Find where the given text appears and provide that cell's center as (x, y) coordinate. 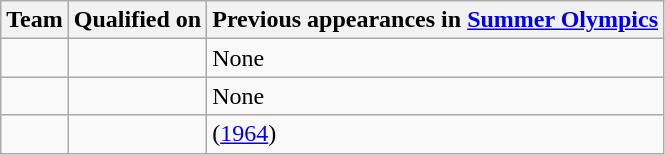
Team (35, 20)
Previous appearances in Summer Olympics (436, 20)
(1964) (436, 134)
Qualified on (137, 20)
